Determine the [X, Y] coordinate at the center of the cell enclosing the given text.  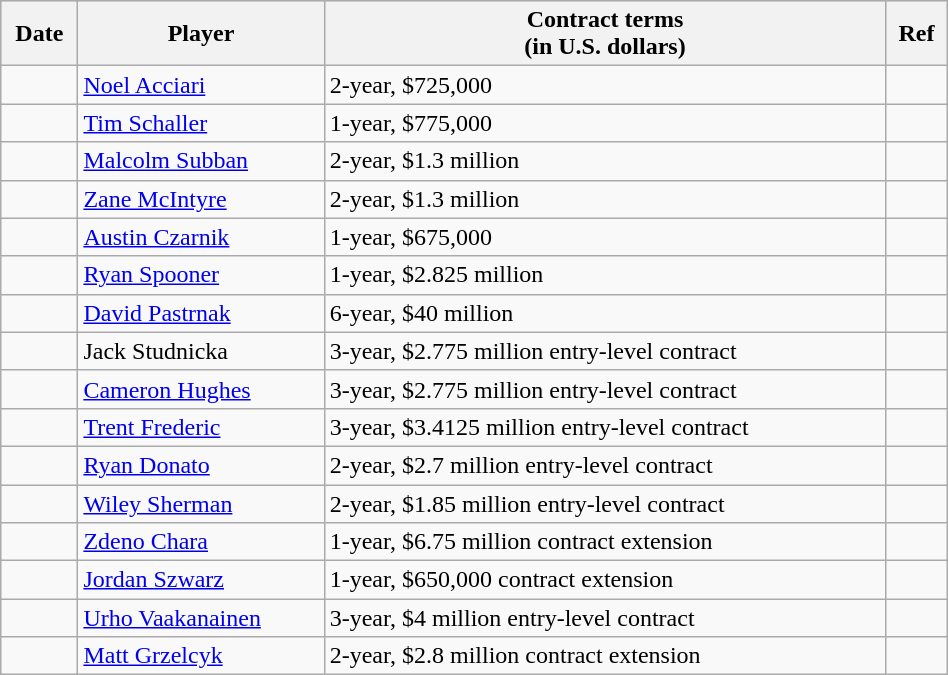
1-year, $650,000 contract extension [605, 580]
Zdeno Chara [201, 542]
Cameron Hughes [201, 389]
3-year, $4 million entry-level contract [605, 618]
Malcolm Subban [201, 161]
1-year, $675,000 [605, 237]
Matt Grzelcyk [201, 656]
Noel Acciari [201, 85]
Player [201, 34]
1-year, $775,000 [605, 123]
Ryan Spooner [201, 275]
Ref [916, 34]
2-year, $2.7 million entry-level contract [605, 465]
1-year, $6.75 million contract extension [605, 542]
Trent Frederic [201, 427]
Ryan Donato [201, 465]
Wiley Sherman [201, 503]
Jordan Szwarz [201, 580]
3-year, $3.4125 million entry-level contract [605, 427]
6-year, $40 million [605, 313]
2-year, $1.85 million entry-level contract [605, 503]
Date [40, 34]
Zane McIntyre [201, 199]
2-year, $2.8 million contract extension [605, 656]
Austin Czarnik [201, 237]
2-year, $725,000 [605, 85]
David Pastrnak [201, 313]
Contract terms(in U.S. dollars) [605, 34]
Jack Studnicka [201, 351]
Tim Schaller [201, 123]
1-year, $2.825 million [605, 275]
Urho Vaakanainen [201, 618]
